Extract the [x, y] coordinate from the center of the cell holding the provided text.  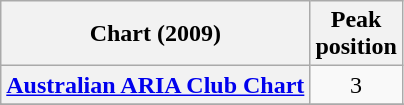
3 [356, 85]
Chart (2009) [156, 34]
Australian ARIA Club Chart [156, 85]
Peakposition [356, 34]
